Return the [x, y] coordinate for the center point of the cell that contains the specified text.  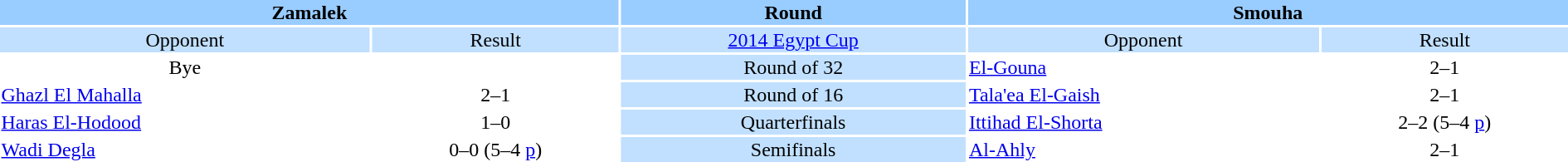
Tala'ea El-Gaish [1143, 95]
Round of 16 [793, 95]
Haras El-Hodood [184, 122]
El-Gouna [1143, 67]
Ghazl El Mahalla [184, 95]
Ittihad El-Shorta [1143, 122]
Round of 32 [793, 67]
Quarterfinals [793, 122]
Wadi Degla [184, 150]
Zamalek [309, 12]
Bye [184, 67]
Round [793, 12]
Al-Ahly [1143, 150]
Smouha [1268, 12]
0–0 (5–4 p) [494, 150]
Semifinals [793, 150]
2–2 (5–4 p) [1445, 122]
1–0 [494, 122]
2014 Egypt Cup [793, 40]
